Search for the cell housing the specified text and yield its [x, y] center coordinate. 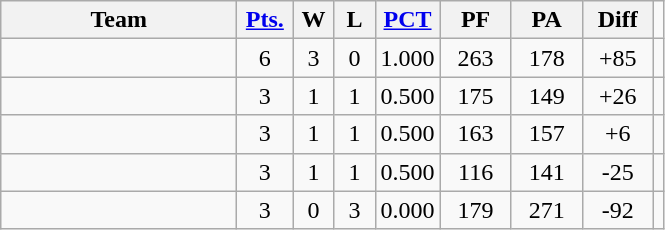
PF [476, 20]
263 [476, 58]
141 [546, 172]
-92 [618, 210]
116 [476, 172]
6 [265, 58]
PA [546, 20]
149 [546, 96]
0.000 [408, 210]
178 [546, 58]
PCT [408, 20]
+6 [618, 134]
-25 [618, 172]
Pts. [265, 20]
+26 [618, 96]
163 [476, 134]
1.000 [408, 58]
L [354, 20]
271 [546, 210]
W [314, 20]
175 [476, 96]
Team [119, 20]
179 [476, 210]
157 [546, 134]
+85 [618, 58]
Diff [618, 20]
